Pinpoint the cell where the given text exists, returning its [x, y] midpoint coordinate. 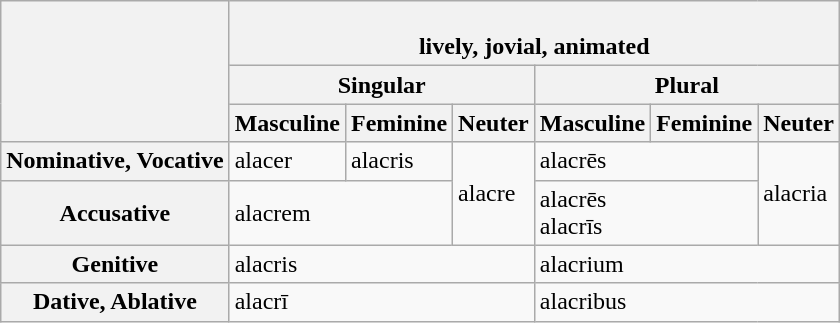
Dative, Ablative [115, 302]
alacria [799, 194]
alacer [287, 161]
Plural [686, 85]
alacrī [382, 302]
alacre [494, 194]
alacribus [686, 302]
alacrēs [646, 161]
alacrēsalacrīs [646, 212]
Nominative, Vocative [115, 161]
alacrem [340, 212]
lively, jovial, animated [534, 34]
alacrium [686, 264]
Accusative [115, 212]
Genitive [115, 264]
Singular [382, 85]
